Output the [x, y] coordinate of the center of the cell containing the given text.  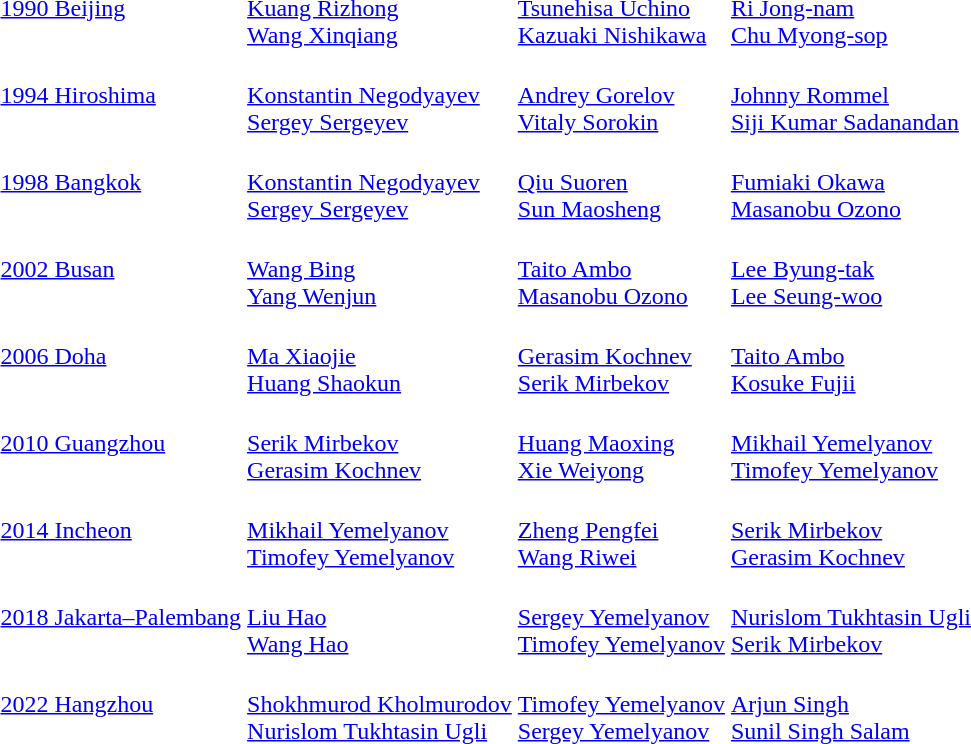
Ma XiaojieHuang Shaokun [380, 356]
Zheng PengfeiWang Riwei [621, 530]
Andrey GorelovVitaly Sorokin [621, 95]
Liu HaoWang Hao [380, 617]
Huang MaoxingXie Weiyong [621, 443]
Taito AmboMasanobu Ozono [621, 269]
Wang BingYang Wenjun [380, 269]
Gerasim KochnevSerik Mirbekov [621, 356]
Serik MirbekovGerasim Kochnev [380, 443]
Mikhail YemelyanovTimofey Yemelyanov [380, 530]
Sergey YemelyanovTimofey Yemelyanov [621, 617]
Qiu SuorenSun Maosheng [621, 182]
